Scan for the cell matching the given text and deliver its (x, y) coordinate at center. 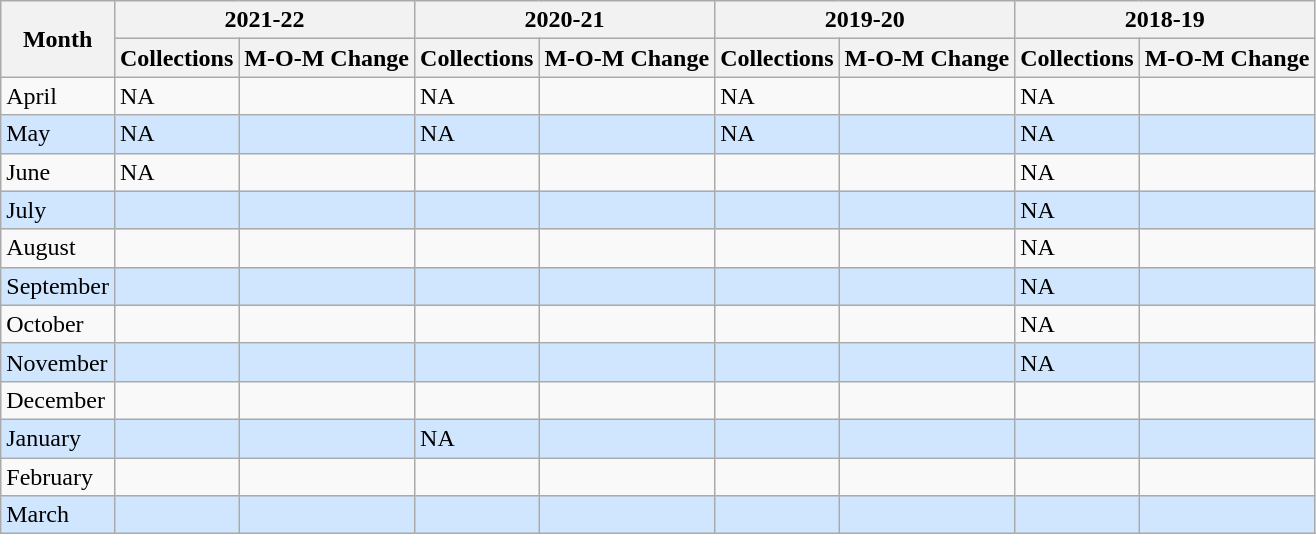
2021-22 (264, 20)
2020-21 (565, 20)
October (58, 324)
May (58, 134)
March (58, 515)
2018-19 (1165, 20)
April (58, 96)
February (58, 477)
Month (58, 39)
September (58, 286)
July (58, 210)
June (58, 172)
2019-20 (865, 20)
August (58, 248)
November (58, 362)
December (58, 400)
January (58, 438)
